Determine the [X, Y] coordinate at the center of the cell enclosing the given text.  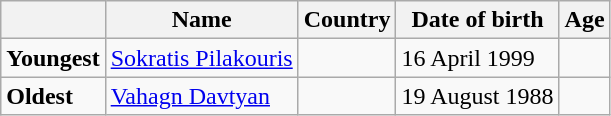
19 August 1988 [478, 96]
Oldest [53, 96]
Name [202, 20]
Vahagn Davtyan [202, 96]
Sokratis Pilakouris [202, 58]
Age [584, 20]
Country [347, 20]
Date of birth [478, 20]
Youngest [53, 58]
16 April 1999 [478, 58]
